From the cell containing the given text, extract its center point as [X, Y] coordinate. 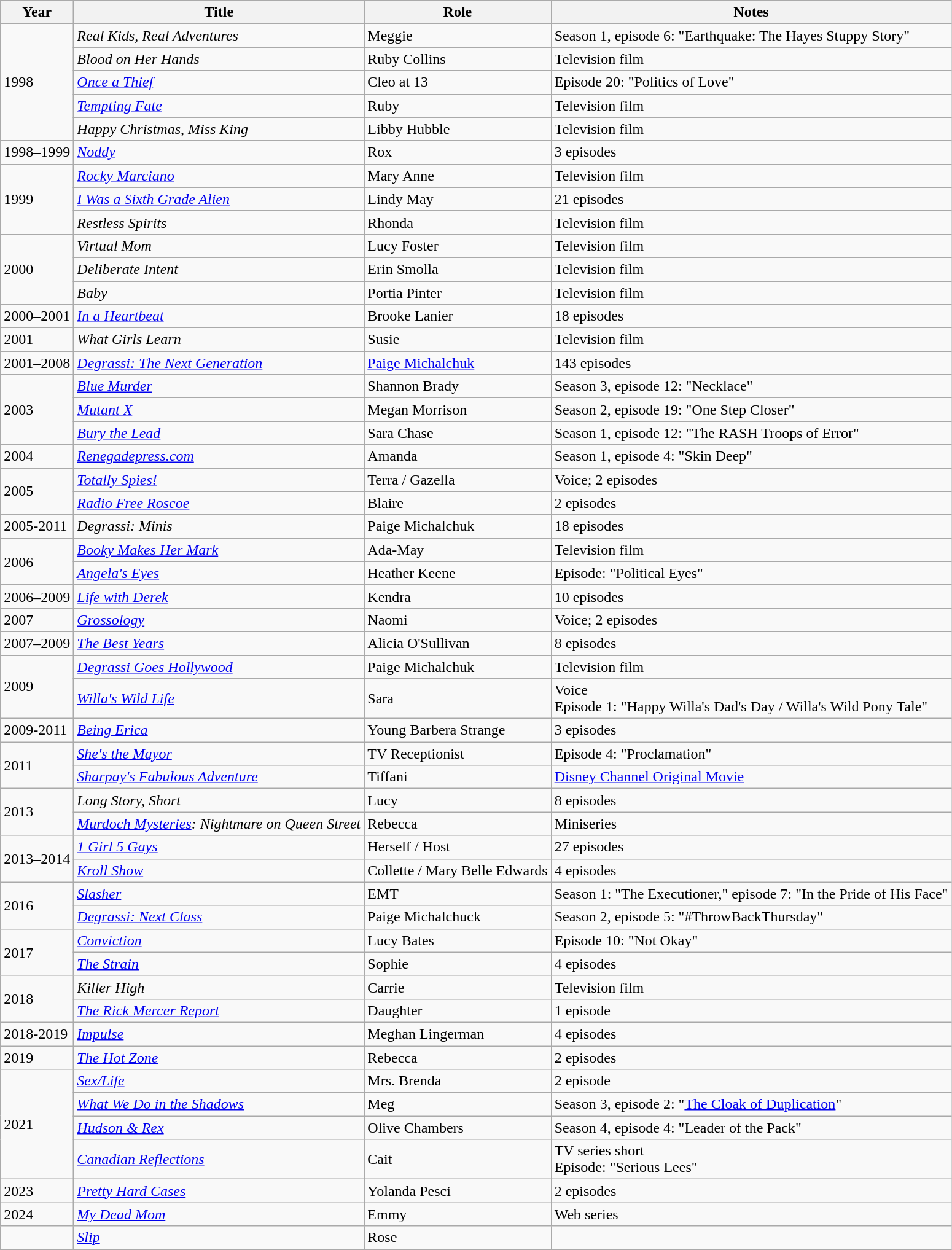
Role [458, 12]
Olive Chambers [458, 1128]
Shannon Brady [458, 386]
2017 [37, 952]
Carrie [458, 987]
2000–2001 [37, 316]
TV series short Episode: "Serious Lees" [751, 1160]
Heather Keene [458, 573]
Hudson & Rex [219, 1128]
Blood on Her Hands [219, 59]
Web series [751, 1214]
Episode 10: "Not Okay" [751, 940]
She's the Mayor [219, 754]
Sophie [458, 964]
Meghan Lingerman [458, 1034]
Long Story, Short [219, 800]
Ruby Collins [458, 59]
Rox [458, 152]
The Rick Mercer Report [219, 1010]
Murdoch Mysteries: Nightmare on Queen Street [219, 824]
Sex/Life [219, 1081]
Killer High [219, 987]
1999 [37, 199]
Radio Free Roscoe [219, 503]
Blaire [458, 503]
Lucy Bates [458, 940]
Paige Michalchuck [458, 917]
2001 [37, 340]
Lindy May [458, 199]
The Strain [219, 964]
Yolanda Pesci [458, 1191]
Season 2, episode 19: "One Step Closer" [751, 410]
Angela's Eyes [219, 573]
2006 [37, 561]
Degrassi: The Next Generation [219, 363]
Season 1: "The Executioner," episode 7: "In the Pride of His Face" [751, 894]
Daughter [458, 1010]
Life with Derek [219, 596]
Grossology [219, 620]
1998 [37, 82]
Totally Spies! [219, 480]
Noddy [219, 152]
2023 [37, 1191]
2018-2019 [37, 1034]
Blue Murder [219, 386]
EMT [458, 894]
2007–2009 [37, 643]
Virtual Mom [219, 246]
Being Erica [219, 730]
27 episodes [751, 847]
Terra / Gazella [458, 480]
2018 [37, 999]
1998–1999 [37, 152]
Alicia O'Sullivan [458, 643]
Season 4, episode 4: "Leader of the Pack" [751, 1128]
Renegadepress.com [219, 456]
2003 [37, 410]
2011 [37, 765]
1 episode [751, 1010]
2019 [37, 1057]
Meggie [458, 36]
2005-2011 [37, 526]
Happy Christmas, Miss King [219, 129]
2005 [37, 491]
10 episodes [751, 596]
Season 3, episode 12: "Necklace" [751, 386]
Notes [751, 12]
Episode 4: "Proclamation" [751, 754]
2016 [37, 905]
Brooke Lanier [458, 316]
Naomi [458, 620]
Degrassi Goes Hollywood [219, 666]
Booky Makes Her Mark [219, 550]
Restless Spirits [219, 222]
1 Girl 5 Gays [219, 847]
2021 [37, 1124]
TV Receptionist [458, 754]
Ada-May [458, 550]
Mrs. Brenda [458, 1081]
Episode: "Political Eyes" [751, 573]
Mutant X [219, 410]
In a Heartbeat [219, 316]
Susie [458, 340]
Tempting Fate [219, 106]
Young Barbera Strange [458, 730]
What Girls Learn [219, 340]
Season 1, episode 12: "The RASH Troops of Error" [751, 433]
Erin Smolla [458, 269]
2009-2011 [37, 730]
Slip [219, 1238]
Ruby [458, 106]
Baby [219, 293]
Collette / Mary Belle Edwards [458, 870]
Cleo at 13 [458, 82]
Voice Episode 1: "Happy Willa's Dad's Day / Willa's Wild Pony Tale" [751, 699]
I Was a Sixth Grade Alien [219, 199]
Tiffani [458, 777]
Miniseries [751, 824]
Once a Thief [219, 82]
Sara [458, 699]
The Best Years [219, 643]
Sara Chase [458, 433]
My Dead Mom [219, 1214]
Deliberate Intent [219, 269]
Lucy [458, 800]
Meg [458, 1104]
Herself / Host [458, 847]
Lucy Foster [458, 246]
Mary Anne [458, 176]
2009 [37, 687]
Season 2, episode 5: "#ThrowBackThursday" [751, 917]
Season 3, episode 2: "The Cloak of Duplication" [751, 1104]
2007 [37, 620]
The Hot Zone [219, 1057]
Kendra [458, 596]
Libby Hubble [458, 129]
Emmy [458, 1214]
Disney Channel Original Movie [751, 777]
2004 [37, 456]
21 episodes [751, 199]
Season 1, episode 6: "Earthquake: The Hayes Stuppy Story" [751, 36]
2001–2008 [37, 363]
2000 [37, 269]
Degrassi: Minis [219, 526]
Willa's Wild Life [219, 699]
Title [219, 12]
Slasher [219, 894]
2013–2014 [37, 859]
Sharpay's Fabulous Adventure [219, 777]
What We Do in the Shadows [219, 1104]
Episode 20: "Politics of Love" [751, 82]
Degrassi: Next Class [219, 917]
Cait [458, 1160]
Megan Morrison [458, 410]
Year [37, 12]
Real Kids, Real Adventures [219, 36]
2 episode [751, 1081]
Rose [458, 1238]
Impulse [219, 1034]
143 episodes [751, 363]
Kroll Show [219, 870]
Conviction [219, 940]
Season 1, episode 4: "Skin Deep" [751, 456]
2006–2009 [37, 596]
Canadian Reflections [219, 1160]
2024 [37, 1214]
Pretty Hard Cases [219, 1191]
Bury the Lead [219, 433]
Amanda [458, 456]
Portia Pinter [458, 293]
2013 [37, 812]
Rhonda [458, 222]
Rocky Marciano [219, 176]
